Output the (X, Y) coordinate of the center of the cell containing the given text.  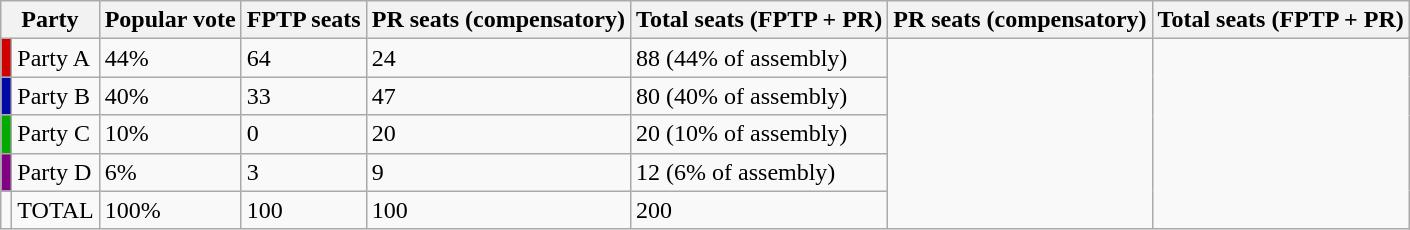
200 (760, 210)
20 (498, 134)
20 (10% of assembly) (760, 134)
Party A (56, 58)
Popular vote (170, 20)
Party D (56, 172)
80 (40% of assembly) (760, 96)
10% (170, 134)
9 (498, 172)
Party (50, 20)
24 (498, 58)
40% (170, 96)
44% (170, 58)
6% (170, 172)
12 (6% of assembly) (760, 172)
Party B (56, 96)
33 (304, 96)
3 (304, 172)
47 (498, 96)
0 (304, 134)
64 (304, 58)
FPTP seats (304, 20)
Party C (56, 134)
88 (44% of assembly) (760, 58)
TOTAL (56, 210)
100% (170, 210)
